Return [X, Y] of the center of cell containing provided text 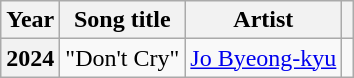
Year [30, 20]
Jo Byeong-kyu [264, 58]
Song title [122, 20]
Artist [264, 20]
"Don't Cry" [122, 58]
2024 [30, 58]
